Identify which cell holds the provided text, then report its (x, y) central coordinate. 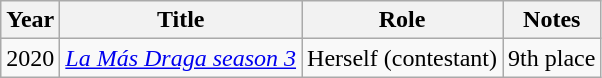
Title (181, 20)
2020 (30, 58)
Notes (552, 20)
La Más Draga season 3 (181, 58)
Role (402, 20)
Herself (contestant) (402, 58)
9th place (552, 58)
Year (30, 20)
